For the text-containing cell, return its midpoint in (X, Y) coordinate format. 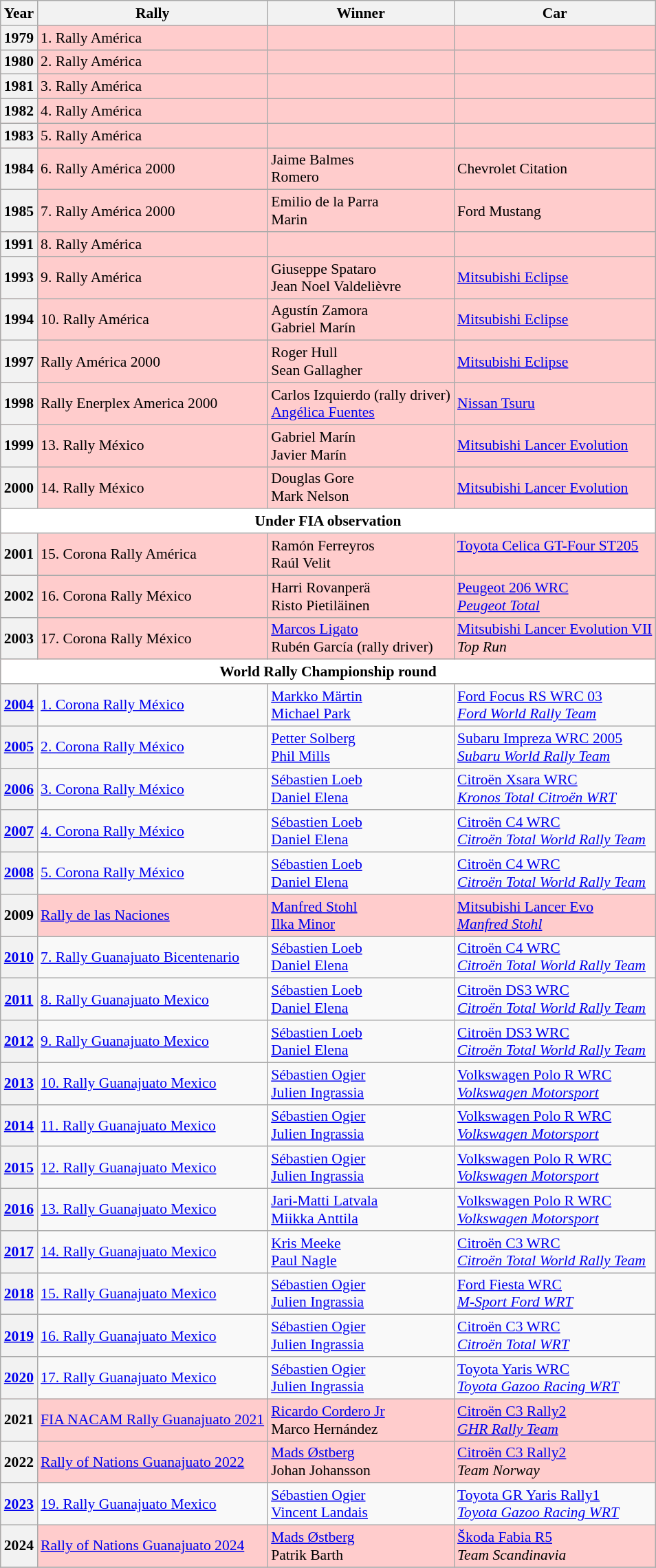
12. Rally Guanajuato Mexico (153, 1168)
6. Rally América 2000 (153, 169)
1. Rally América (153, 38)
1980 (19, 62)
Ricardo Cordero Jr Marco Hernández (360, 1420)
16. Rally Guanajuato Mexico (153, 1336)
2021 (19, 1420)
3. Corona Rally México (153, 788)
2012 (19, 1042)
Sébastien Ogier Vincent Landais (360, 1504)
9. Rally América (153, 278)
8. Rally Guanajuato Mexico (153, 999)
1983 (19, 136)
16. Corona Rally México (153, 596)
2008 (19, 874)
2005 (19, 747)
1999 (19, 446)
Jari-Matti Latvala Miikka Anttila (360, 1210)
4. Corona Rally México (153, 831)
Giuseppe Spataro Jean Noel Valdelièvre (360, 278)
2020 (19, 1377)
Peugeot 206 WRCPeugeot Total (554, 596)
2001 (19, 555)
2014 (19, 1126)
2022 (19, 1461)
Škoda Fabia R5Team Scandinavia (554, 1547)
Mitsubishi Lancer Evolution VIITop Run (554, 638)
15. Corona Rally América (153, 555)
7. Rally Guanajuato Bicentenario (153, 958)
17. Corona Rally México (153, 638)
Emilio de la Parra Marin (360, 211)
Ford Fiesta WRCM-Sport Ford WRT (554, 1293)
1993 (19, 278)
3. Rally América (153, 87)
10. Rally Guanajuato Mexico (153, 1083)
13. Rally Guanajuato Mexico (153, 1210)
17. Rally Guanajuato Mexico (153, 1377)
Harri Rovanperä Risto Pietiläinen (360, 596)
2011 (19, 999)
Mads Østberg Patrik Barth (360, 1547)
Citroën C3 Rally2GHR Rally Team (554, 1420)
2010 (19, 958)
15. Rally Guanajuato Mexico (153, 1293)
2004 (19, 705)
2015 (19, 1168)
Subaru Impreza WRC 2005Subaru World Rally Team (554, 747)
1984 (19, 169)
Ford Focus RS WRC 03Ford World Rally Team (554, 705)
Winner (360, 13)
Petter Solberg Phil Mills (360, 747)
7. Rally América 2000 (153, 211)
Citroën C3 Rally2Team Norway (554, 1461)
14. Rally Guanajuato Mexico (153, 1252)
8. Rally América (153, 244)
Rally of Nations Guanajuato 2022 (153, 1461)
Roger Hull Sean Gallagher (360, 362)
2002 (19, 596)
Rally of Nations Guanajuato 2024 (153, 1547)
9. Rally Guanajuato Mexico (153, 1042)
Markko Märtin Michael Park (360, 705)
2016 (19, 1210)
1. Corona Rally México (153, 705)
Rally de las Naciones (153, 915)
2006 (19, 788)
Mads Østberg Johan Johansson (360, 1461)
1998 (19, 403)
Citroën C3 WRCCitroën Total WRT (554, 1336)
19. Rally Guanajuato Mexico (153, 1504)
1985 (19, 211)
13. Rally México (153, 446)
Agustín Zamora Gabriel Marín (360, 319)
1991 (19, 244)
Manfred Stohl Ilka Minor (360, 915)
Citroën C3 WRCCitroën Total World Rally Team (554, 1252)
5. Rally América (153, 136)
Toyota GR Yaris Rally1Toyota Gazoo Racing WRT (554, 1504)
2017 (19, 1252)
Carlos Izquierdo (rally driver) Angélica Fuentes (360, 403)
Toyota Celica GT-Four ST205 (554, 555)
11. Rally Guanajuato Mexico (153, 1126)
2000 (19, 487)
Toyota Yaris WRCToyota Gazoo Racing WRT (554, 1377)
Citroën Xsara WRCKronos Total Citroën WRT (554, 788)
Rally (153, 13)
10. Rally América (153, 319)
1994 (19, 319)
14. Rally México (153, 487)
Rally América 2000 (153, 362)
2003 (19, 638)
Jaime Balmes Romero (360, 169)
Chevrolet Citation (554, 169)
1981 (19, 87)
1997 (19, 362)
Ford Mustang (554, 211)
2013 (19, 1083)
Kris Meeke Paul Nagle (360, 1252)
Mitsubishi Lancer EvoManfred Stohl (554, 915)
1979 (19, 38)
2007 (19, 831)
5. Corona Rally México (153, 874)
2018 (19, 1293)
Douglas Gore Mark Nelson (360, 487)
4. Rally América (153, 111)
Nissan Tsuru (554, 403)
2. Rally América (153, 62)
FIA NACAM Rally Guanajuato 2021 (153, 1420)
2009 (19, 915)
2019 (19, 1336)
2. Corona Rally México (153, 747)
Gabriel Marín Javier Marín (360, 446)
1982 (19, 111)
Car (554, 13)
World Rally Championship round (329, 672)
Marcos Ligato Rubén García (rally driver) (360, 638)
Year (19, 13)
2023 (19, 1504)
Rally Enerplex America 2000 (153, 403)
2024 (19, 1547)
Ramón Ferreyros Raúl Velit (360, 555)
Under FIA observation (329, 522)
